Identify which cell holds the provided text, then report its (x, y) central coordinate. 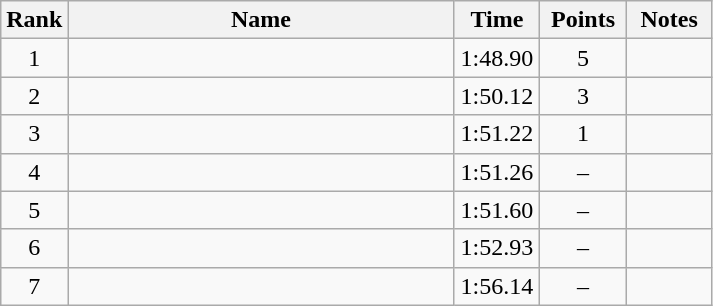
2 (34, 96)
Time (497, 20)
Rank (34, 20)
1:51.26 (497, 172)
4 (34, 172)
Notes (669, 20)
1:51.22 (497, 134)
1:52.93 (497, 248)
1:50.12 (497, 96)
Points (583, 20)
7 (34, 286)
1:56.14 (497, 286)
1:48.90 (497, 58)
6 (34, 248)
Name (261, 20)
1:51.60 (497, 210)
